Provide the (X, Y) coordinate of the cell's center where the given text is located.  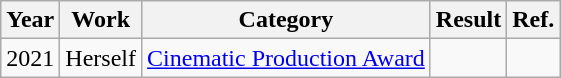
Work (101, 20)
Herself (101, 58)
Cinematic Production Award (286, 58)
Year (30, 20)
Result (468, 20)
2021 (30, 58)
Ref. (534, 20)
Category (286, 20)
